Provide the [x, y] coordinate of the cell's center where the given text is located.  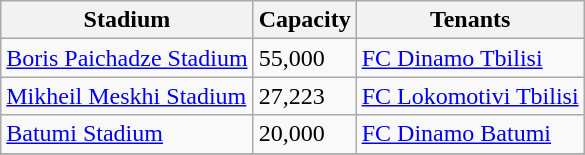
55,000 [304, 58]
20,000 [304, 134]
Boris Paichadze Stadium [127, 58]
Stadium [127, 20]
FC Dinamo Batumi [470, 134]
Capacity [304, 20]
Batumi Stadium [127, 134]
27,223 [304, 96]
Mikheil Meskhi Stadium [127, 96]
Tenants [470, 20]
FC Lokomotivi Tbilisi [470, 96]
FC Dinamo Tbilisi [470, 58]
